Capture the cell that displays the provided text and extract its [x, y] central coordinate. 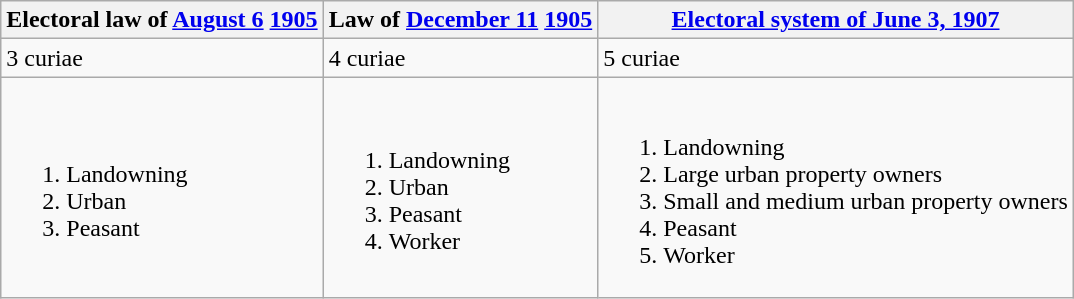
LandowningUrbanPeasant [162, 188]
5 curiae [836, 58]
3 curiae [162, 58]
Law of December 11 1905 [460, 20]
LandowningLarge urban property ownersSmall and medium urban property ownersPeasantWorker [836, 188]
Electoral law of August 6 1905 [162, 20]
LandowningUrbanPeasantWorker [460, 188]
Electoral system of June 3, 1907 [836, 20]
4 curiae [460, 58]
